Search for the cell housing the specified text and yield its (x, y) center coordinate. 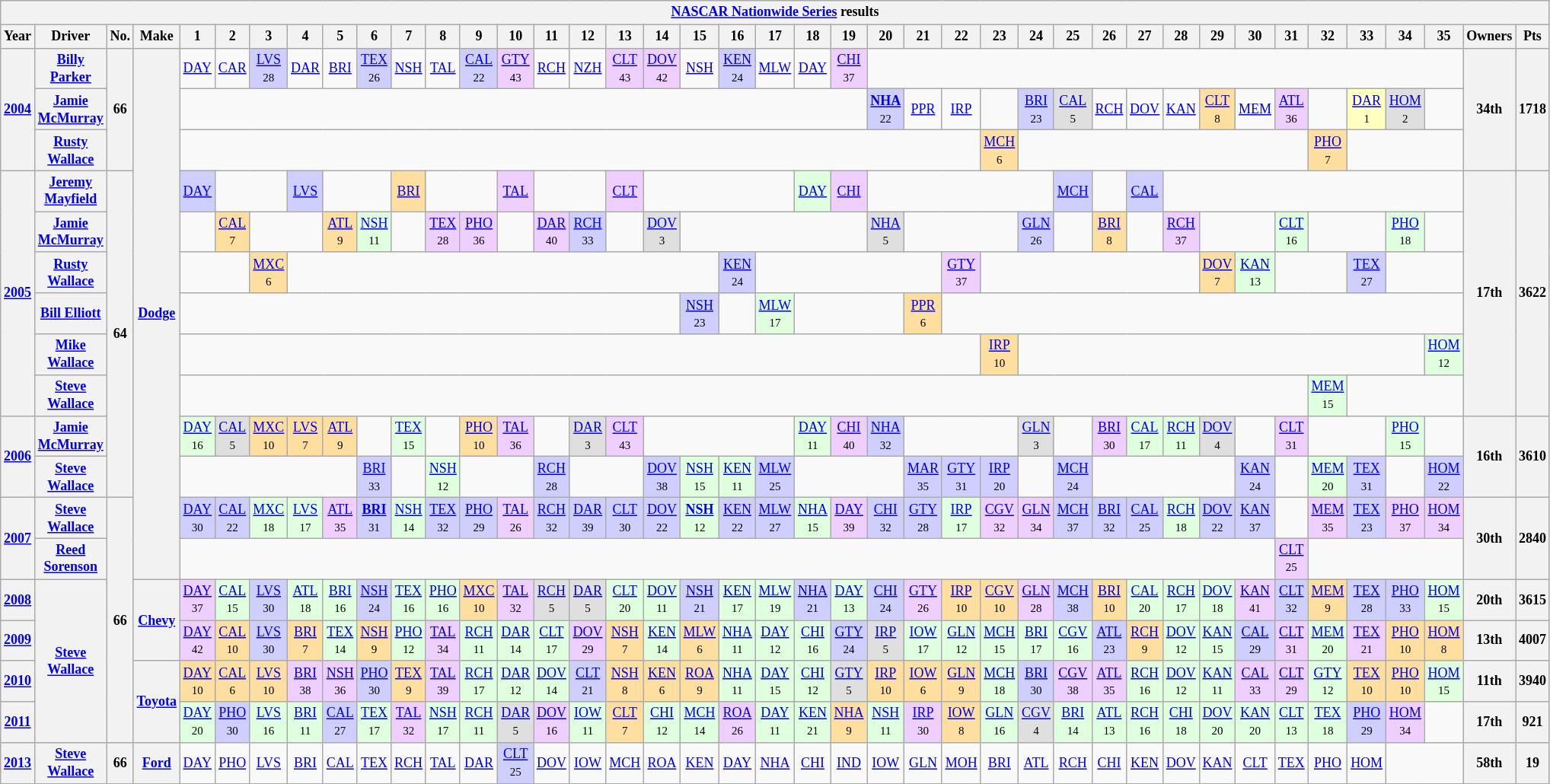
Pts (1533, 37)
CAL15 (232, 600)
DOV3 (662, 232)
18 (813, 37)
TEX9 (409, 681)
4007 (1533, 640)
Reed Sorenson (70, 559)
MCH37 (1073, 518)
MEM (1255, 110)
IOW17 (923, 640)
2007 (18, 537)
TEX10 (1367, 681)
MCH6 (1000, 150)
DOV4 (1217, 436)
GTY28 (923, 518)
RCH18 (1181, 518)
TEX17 (375, 722)
6 (375, 37)
2004 (18, 110)
11 (552, 37)
IND (849, 763)
CAL6 (232, 681)
GLN9 (961, 681)
16 (738, 37)
DAY13 (849, 600)
IOW8 (961, 722)
DAY12 (775, 640)
MCH24 (1073, 477)
DAY30 (197, 518)
MEM35 (1328, 518)
32 (1328, 37)
PHO37 (1405, 518)
BRI33 (375, 477)
10 (516, 37)
BRI11 (306, 722)
KAN15 (1217, 640)
13th (1489, 640)
LVS10 (269, 681)
NHA15 (813, 518)
MXC6 (269, 272)
CLT20 (625, 600)
DAR14 (516, 640)
BRI23 (1037, 110)
GLN12 (961, 640)
DOV29 (588, 640)
NSH17 (443, 722)
2 (232, 37)
TEX27 (1367, 272)
DAR40 (552, 232)
TEX16 (409, 600)
MLW27 (775, 518)
29 (1217, 37)
KAN24 (1255, 477)
GTY24 (849, 640)
17 (775, 37)
8 (443, 37)
14 (662, 37)
PHO12 (409, 640)
TEX18 (1328, 722)
PPR6 (923, 314)
GLN3 (1037, 436)
Ford (157, 763)
NHA21 (813, 600)
CGV4 (1037, 722)
NSH9 (375, 640)
DAY42 (197, 640)
DAR12 (516, 681)
4 (306, 37)
GLN34 (1037, 518)
TAL34 (443, 640)
BRI16 (340, 600)
3610 (1533, 457)
TEX15 (409, 436)
CAL33 (1255, 681)
21 (923, 37)
MLW (775, 69)
GTY5 (849, 681)
DOV14 (552, 681)
CLT17 (552, 640)
34 (1405, 37)
CLT30 (625, 518)
CLT16 (1291, 232)
23 (1000, 37)
CHI24 (886, 600)
DOV42 (662, 69)
CAL10 (232, 640)
KAN41 (1255, 600)
2013 (18, 763)
NHA22 (886, 110)
3615 (1533, 600)
20 (886, 37)
ATL13 (1109, 722)
64 (120, 333)
GTY31 (961, 477)
KEN11 (738, 477)
Owners (1489, 37)
TEX26 (375, 69)
BRI7 (306, 640)
MLW19 (775, 600)
CHI18 (1181, 722)
KEN22 (738, 518)
ATL (1037, 763)
CGV16 (1073, 640)
BRI8 (1109, 232)
CGV10 (1000, 600)
2011 (18, 722)
2006 (18, 457)
MCH15 (1000, 640)
BRI10 (1109, 600)
CHI32 (886, 518)
22 (961, 37)
20th (1489, 600)
30th (1489, 537)
MCH38 (1073, 600)
CLT13 (1291, 722)
NSH8 (625, 681)
GTY12 (1328, 681)
IRP (961, 110)
NHA5 (886, 232)
DAY37 (197, 600)
BRI32 (1109, 518)
CLT29 (1291, 681)
24 (1037, 37)
CGV32 (1000, 518)
MEM15 (1328, 395)
RCH5 (552, 600)
3940 (1533, 681)
12 (588, 37)
2840 (1533, 537)
HOM (1367, 763)
NSH23 (699, 314)
3 (269, 37)
CHI16 (813, 640)
30 (1255, 37)
NSH24 (375, 600)
RCH9 (1145, 640)
KAN37 (1255, 518)
NSH15 (699, 477)
CGV38 (1073, 681)
HOM2 (1405, 110)
MOH (961, 763)
TAL36 (516, 436)
CLT7 (625, 722)
TEX32 (443, 518)
DOV20 (1217, 722)
GLN26 (1037, 232)
Bill Elliott (70, 314)
IRP30 (923, 722)
CLT8 (1217, 110)
PHO18 (1405, 232)
2010 (18, 681)
BRI38 (306, 681)
IRP20 (1000, 477)
NHA9 (849, 722)
DAY15 (775, 681)
DAY16 (197, 436)
IOW6 (923, 681)
34th (1489, 110)
MEM9 (1328, 600)
DOV16 (552, 722)
7 (409, 37)
GLN16 (1000, 722)
DAR39 (588, 518)
PHO36 (479, 232)
1 (197, 37)
TAL26 (516, 518)
CHI37 (849, 69)
Chevy (157, 620)
Jeremy Mayfield (70, 191)
25 (1073, 37)
MLW6 (699, 640)
IRP17 (961, 518)
KEN21 (813, 722)
CAL27 (340, 722)
2009 (18, 640)
BRI17 (1037, 640)
LVS7 (306, 436)
PHO33 (1405, 600)
1718 (1533, 110)
KAN11 (1217, 681)
5 (340, 37)
ATL23 (1109, 640)
NHA32 (886, 436)
NHA (775, 763)
CAL7 (232, 232)
PPR (923, 110)
DOV18 (1217, 600)
DAR3 (588, 436)
LVS17 (306, 518)
LVS16 (269, 722)
33 (1367, 37)
9 (479, 37)
MLW17 (775, 314)
DAY39 (849, 518)
RCH32 (552, 518)
CAL20 (1145, 600)
CAL17 (1145, 436)
MLW25 (775, 477)
ATL36 (1291, 110)
NSH21 (699, 600)
2005 (18, 293)
MXC18 (269, 518)
BRI31 (375, 518)
TEX31 (1367, 477)
TEX23 (1367, 518)
ROA (662, 763)
3622 (1533, 293)
Driver (70, 37)
GTY43 (516, 69)
58th (1489, 763)
TEX14 (340, 640)
BRI14 (1073, 722)
28 (1181, 37)
ATL18 (306, 600)
RCH28 (552, 477)
IRP5 (886, 640)
NSH36 (340, 681)
27 (1145, 37)
GTY37 (961, 272)
GLN28 (1037, 600)
Dodge (157, 314)
GLN (923, 763)
921 (1533, 722)
MCH14 (699, 722)
11th (1489, 681)
No. (120, 37)
Year (18, 37)
CLT21 (588, 681)
KAN20 (1255, 722)
15 (699, 37)
CAL29 (1255, 640)
KAN13 (1255, 272)
DOV38 (662, 477)
35 (1443, 37)
RCH37 (1181, 232)
NASCAR Nationwide Series results (775, 12)
Billy Parker (70, 69)
HOM12 (1443, 355)
16th (1489, 457)
NZH (588, 69)
TAL39 (443, 681)
DOV11 (662, 600)
CAL25 (1145, 518)
GTY26 (923, 600)
ROA26 (738, 722)
RCH33 (588, 232)
HOM8 (1443, 640)
DAY20 (197, 722)
ROA9 (699, 681)
KEN17 (738, 600)
NSH14 (409, 518)
MCH18 (1000, 681)
PHO16 (443, 600)
MAR35 (923, 477)
DOV7 (1217, 272)
PHO7 (1328, 150)
31 (1291, 37)
Mike Wallace (70, 355)
IOW11 (588, 722)
TEX21 (1367, 640)
CHI40 (849, 436)
DAR1 (1367, 110)
PHO15 (1405, 436)
CLT32 (1291, 600)
CAR (232, 69)
NSH7 (625, 640)
KEN14 (662, 640)
KEN6 (662, 681)
DAY10 (197, 681)
13 (625, 37)
LVS28 (269, 69)
Toyota (157, 702)
HOM22 (1443, 477)
Make (157, 37)
26 (1109, 37)
2008 (18, 600)
